Return the [x, y] coordinate for the center point of the cell that contains the specified text.  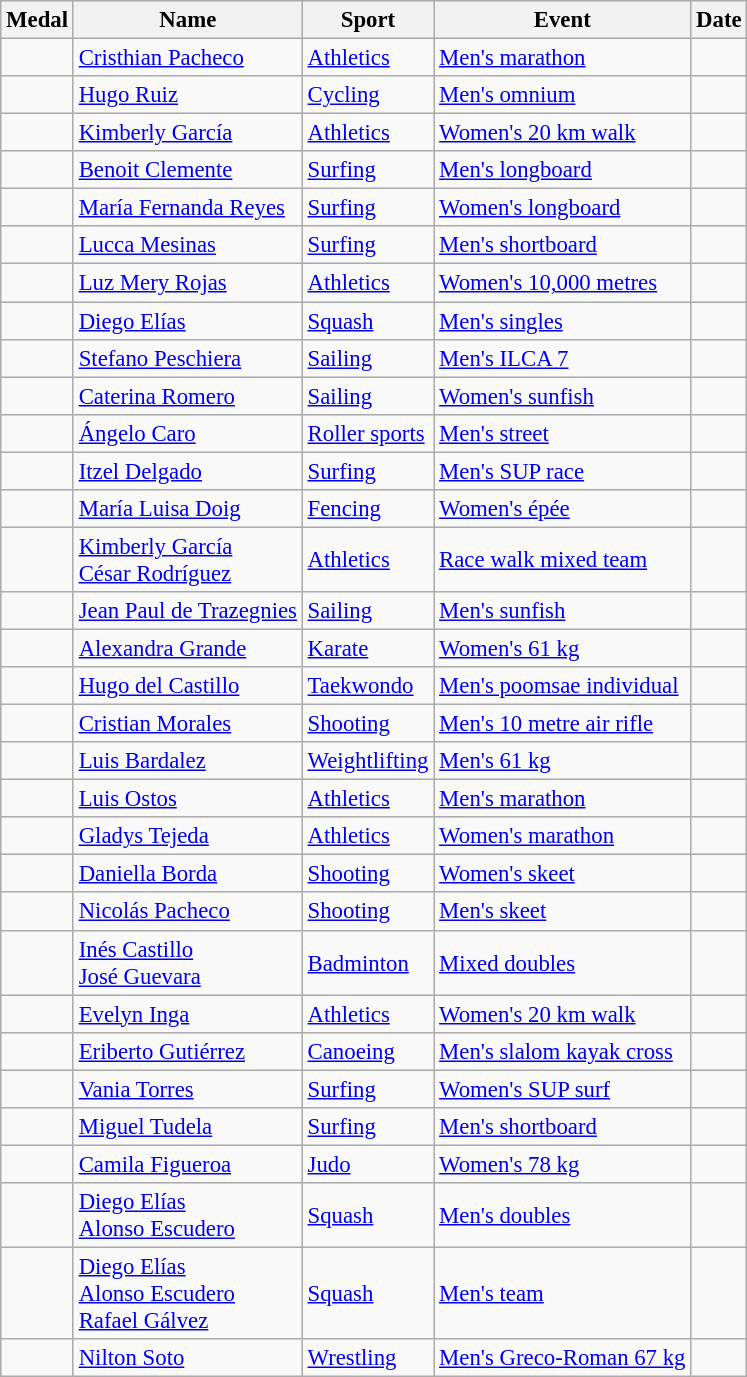
Men's slalom kayak cross [562, 1051]
Date [719, 20]
Men's omnium [562, 95]
Alexandra Grande [188, 648]
Mixed doubles [562, 962]
Miguel Tudela [188, 1127]
Evelyn Inga⁣⁣ [188, 1014]
Men's doubles [562, 1216]
Nicolás Pacheco [188, 912]
Men's poomsae individual [562, 686]
Itzel Delgado [188, 471]
Men's sunfish [562, 611]
Badminton [368, 962]
Karate [368, 648]
Kimberly GarcíaCésar Rodríguez [188, 560]
Sport [368, 20]
Cycling [368, 95]
Women's marathon [562, 836]
Diego ElíasAlonso EscuderoRafael Gálvez [188, 1293]
Luis Ostos [188, 799]
Daniella Borda [188, 874]
María Fernanda Reyes [188, 208]
Men's SUP race [562, 471]
Men's 10 metre air rifle [562, 724]
Gladys Tejeda [188, 836]
Weightlifting [368, 761]
Benoit Clemente [188, 170]
Eriberto Gutiérrez⁣⁣ [188, 1051]
Roller sports [368, 433]
Hugo Ruiz [188, 95]
Fencing [368, 509]
Men's street [562, 433]
Women's longboard [562, 208]
Cristhian Pacheco [188, 58]
Hugo del Castillo [188, 686]
Women's sunfish [562, 396]
Medal [38, 20]
Cristian Morales [188, 724]
María Luisa Doig [188, 509]
Men's 61 kg [562, 761]
Event [562, 20]
Men's team [562, 1293]
Men's Greco-Roman 67 kg [562, 1358]
Inés CastilloJosé Guevara [188, 962]
Luz Mery Rojas [188, 283]
Vania Torres [188, 1089]
Ángelo Caro [188, 433]
Wrestling [368, 1358]
Women's 78 kg [562, 1164]
Judo [368, 1164]
Women's SUP surf [562, 1089]
Women's épée [562, 509]
Men's ILCA 7 [562, 358]
Camila Figueroa [188, 1164]
Men's skeet [562, 912]
Caterina Romero [188, 396]
Kimberly García [188, 133]
Women's 61 kg [562, 648]
Stefano Peschiera [188, 358]
Name [188, 20]
Canoeing [368, 1051]
Lucca Mesinas [188, 245]
Women's skeet [562, 874]
Race walk mixed team [562, 560]
Jean Paul de Trazegnies [188, 611]
Luis Bardalez [188, 761]
Diego ElíasAlonso Escudero [188, 1216]
Women's 10,000 metres [562, 283]
Taekwondo [368, 686]
Nilton Soto [188, 1358]
Men's longboard [562, 170]
Diego Elías [188, 321]
Men's singles [562, 321]
